Identify which cell holds the provided text, then report its [x, y] central coordinate. 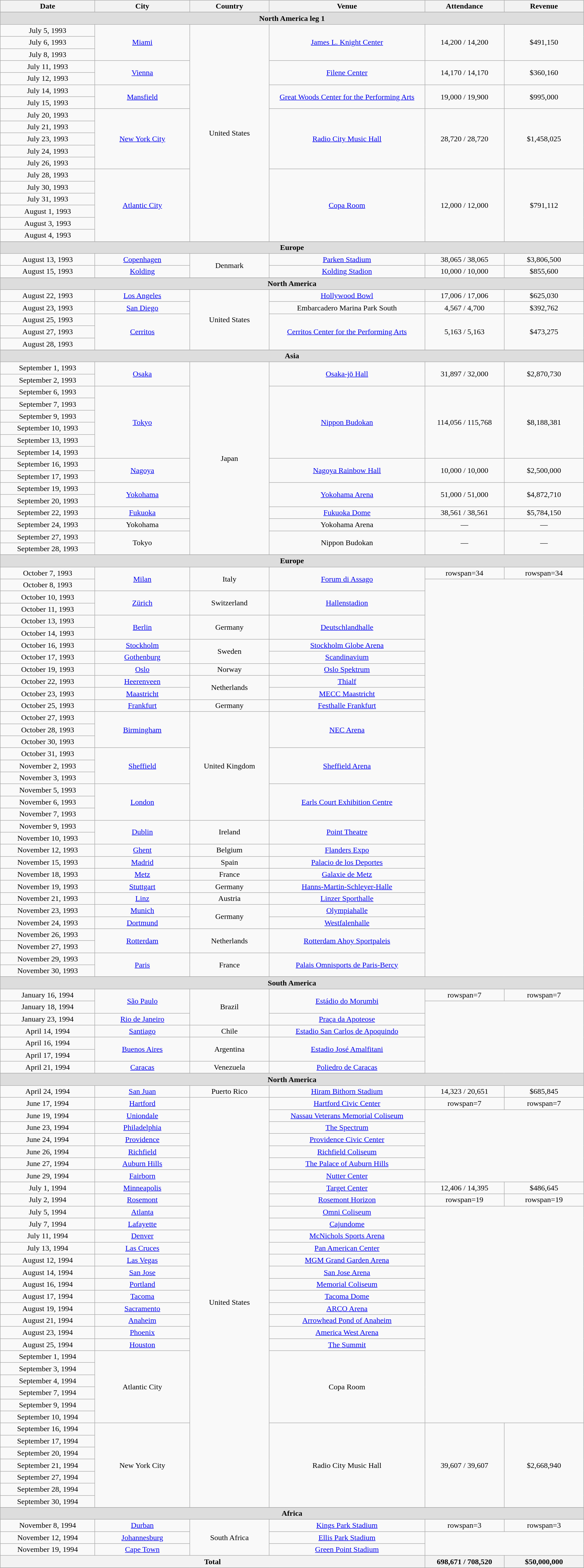
$855,600 [544, 271]
Zürich [143, 603]
$2,500,000 [544, 470]
Stockholm Globe Arena [347, 645]
Philadelphia [143, 1128]
Arrowhead Pond of Anaheim [347, 1321]
Lafayette [143, 1224]
28,720 / 28,720 [464, 139]
November 7, 1993 [48, 814]
$491,150 [544, 42]
August 21, 1994 [48, 1321]
Sacramento [143, 1309]
September 22, 1993 [48, 513]
James L. Knight Center [347, 42]
October 14, 1993 [48, 633]
South Africa [229, 1538]
Venue [347, 6]
South America [292, 983]
Caracas [143, 1067]
The Spectrum [347, 1128]
June 29, 1994 [48, 1176]
Nagoya Rainbow Hall [347, 470]
Frankfurt [143, 705]
July 2, 1994 [48, 1200]
Poliedro de Caracas [347, 1067]
September 13, 1993 [48, 440]
September 7, 1993 [48, 404]
September 17, 1994 [48, 1441]
July 13, 1994 [48, 1248]
Flanders Expo [347, 850]
November 24, 1993 [48, 923]
Madrid [143, 862]
August 19, 1994 [48, 1309]
Rosemont [143, 1200]
August 23, 1994 [48, 1333]
June 23, 1994 [48, 1128]
August 12, 1994 [48, 1260]
NEC Arena [347, 730]
Rio de Janeiro [143, 1019]
August 3, 1993 [48, 223]
Hartford [143, 1103]
July 6, 1993 [48, 42]
Fukuoka Dome [347, 513]
September 17, 1993 [48, 476]
14,200 / 14,200 [464, 42]
Italy [229, 579]
October 28, 1993 [48, 730]
Stockholm [143, 645]
Cajundome [347, 1224]
November 3, 1993 [48, 778]
Olympiahalle [347, 910]
August 25, 1994 [48, 1345]
November 6, 1993 [48, 802]
Osaka [143, 374]
Hollywood Bowl [347, 296]
July 30, 1993 [48, 187]
$2,870,730 [544, 374]
Pan American Center [347, 1248]
August 15, 1993 [48, 271]
October 11, 1993 [48, 609]
Embarcadero Marina Park South [347, 308]
Cerritos Center for the Performing Arts [347, 332]
September 1, 1994 [48, 1357]
14,323 / 20,651 [464, 1091]
August 23, 1993 [48, 308]
Dortmund [143, 923]
12,000 / 12,000 [464, 205]
Palacio de los Deportes [347, 862]
$625,030 [544, 296]
July 14, 1993 [48, 91]
October 31, 1993 [48, 754]
Mansfield [143, 97]
Richfield Coliseum [347, 1152]
Las Vegas [143, 1260]
Linzer Sporthalle [347, 898]
Galaxie de Metz [347, 874]
September 28, 1993 [48, 549]
4,567 / 4,700 [464, 308]
North America leg 1 [292, 18]
Auburn Hills [143, 1164]
$3,806,500 [544, 259]
Argentina [229, 1049]
July 20, 1993 [48, 115]
Berlin [143, 627]
Miami [143, 42]
November 10, 1993 [48, 838]
38,065 / 38,065 [464, 259]
Spain [229, 862]
September 27, 1994 [48, 1477]
July 12, 1993 [48, 79]
Maastricht [143, 693]
Omni Coliseum [347, 1212]
Metz [143, 874]
$50,000,000 [544, 1562]
November 30, 1993 [48, 971]
39,607 / 39,607 [464, 1465]
Scandinavium [347, 657]
Rotterdam Ahoy Sportpaleis [347, 941]
September 9, 1993 [48, 416]
September 21, 1994 [48, 1465]
Total [213, 1562]
Providence Civic Center [347, 1140]
July 26, 1993 [48, 163]
April 24, 1994 [48, 1091]
The Summit [347, 1345]
April 21, 1994 [48, 1067]
Fairborn [143, 1176]
Asia [292, 356]
Buenos Aires [143, 1049]
September 27, 1993 [48, 537]
MECC Maastricht [347, 693]
Belgium [229, 850]
September 4, 1994 [48, 1381]
November 23, 1993 [48, 910]
July 1, 1994 [48, 1188]
September 1, 1993 [48, 368]
$1,458,025 [544, 139]
Estádio do Morumbi [347, 1001]
Cape Town [143, 1550]
ARCO Arena [347, 1309]
14,170 / 14,170 [464, 73]
April 17, 1994 [48, 1055]
August 28, 1993 [48, 344]
$486,645 [544, 1188]
July 31, 1993 [48, 199]
Estadio San Carlos de Apoquindo [347, 1031]
October 13, 1993 [48, 621]
Richfield [143, 1152]
Birmingham [143, 730]
September 14, 1993 [48, 452]
Target Center [347, 1188]
June 19, 1994 [48, 1115]
Rosemont Horizon [347, 1200]
July 5, 1994 [48, 1212]
Palais Omnisports de Paris-Bercy [347, 965]
August 14, 1994 [48, 1272]
October 25, 1993 [48, 705]
Sheffield Arena [347, 766]
Norway [229, 669]
Kings Park Stadium [347, 1526]
Chile [229, 1031]
July 8, 1993 [48, 54]
17,006 / 17,006 [464, 296]
Puerto Rico [229, 1091]
Nagoya [143, 470]
Great Woods Center for the Performing Arts [347, 97]
Deutschlandhalle [347, 627]
Munich [143, 910]
Austria [229, 898]
July 21, 1993 [48, 127]
Kolding [143, 271]
November 26, 1993 [48, 935]
July 7, 1994 [48, 1224]
September 19, 1993 [48, 488]
October 17, 1993 [48, 657]
Oslo Spektrum [347, 669]
August 22, 1993 [48, 296]
Nutter Center [347, 1176]
August 25, 1993 [48, 320]
June 17, 1994 [48, 1103]
July 11, 1994 [48, 1236]
June 27, 1994 [48, 1164]
July 28, 1993 [48, 175]
October 10, 1993 [48, 597]
Fukuoka [143, 513]
Minneapolis [143, 1188]
Gothenburg [143, 657]
Nassau Veterans Memorial Coliseum [347, 1115]
Vienna [143, 73]
September 16, 1993 [48, 464]
Japan [229, 459]
November 12, 1994 [48, 1538]
Los Angeles [143, 296]
September 20, 1994 [48, 1453]
698,671 / 708,520 [464, 1562]
September 30, 1994 [48, 1501]
August 17, 1994 [48, 1296]
Hiram Bithorn Stadium [347, 1091]
Estadio José Amalfitani [347, 1049]
Milan [143, 579]
August 27, 1993 [48, 332]
July 23, 1993 [48, 139]
Revenue [544, 6]
San Jose Arena [347, 1272]
San Juan [143, 1091]
Earls Court Exhibition Centre [347, 802]
June 24, 1994 [48, 1140]
Date [48, 6]
Denver [143, 1236]
Tacoma [143, 1296]
Parken Stadium [347, 259]
Houston [143, 1345]
Phoenix [143, 1333]
Atlanta [143, 1212]
November 15, 1993 [48, 862]
Stuttgart [143, 886]
Providence [143, 1140]
$5,784,150 [544, 513]
$791,112 [544, 205]
Paris [143, 965]
Copenhagen [143, 259]
$392,762 [544, 308]
September 3, 1994 [48, 1369]
Linz [143, 898]
October 23, 1993 [48, 693]
Green Point Stadium [347, 1550]
November 27, 1993 [48, 947]
October 22, 1993 [48, 681]
Venezuela [229, 1067]
The Palace of Auburn Hills [347, 1164]
April 16, 1994 [48, 1043]
São Paulo [143, 1001]
September 28, 1994 [48, 1489]
Praça da Apoteose [347, 1019]
Festhalle Frankfurt [347, 705]
Dublin [143, 832]
Memorial Coliseum [347, 1284]
November 9, 1993 [48, 826]
November 21, 1993 [48, 898]
October 30, 1993 [48, 742]
19,000 / 19,900 [464, 97]
$4,872,710 [544, 494]
October 8, 1993 [48, 585]
51,000 / 51,000 [464, 494]
September 24, 1993 [48, 525]
November 2, 1993 [48, 766]
$473,275 [544, 332]
$685,845 [544, 1091]
$360,160 [544, 73]
Attendance [464, 6]
September 7, 1994 [48, 1393]
Sheffield [143, 766]
Heerenveen [143, 681]
Brazil [229, 1007]
January 18, 1994 [48, 1007]
July 11, 1993 [48, 67]
September 20, 1993 [48, 500]
July 5, 1993 [48, 30]
October 19, 1993 [48, 669]
MGM Grand Garden Arena [347, 1260]
$2,668,940 [544, 1465]
April 14, 1994 [48, 1031]
Switzerland [229, 603]
McNichols Sports Arena [347, 1236]
Cerritos [143, 332]
38,561 / 38,561 [464, 513]
October 7, 1993 [48, 573]
Thialf [347, 681]
Tacoma Dome [347, 1296]
Las Cruces [143, 1248]
November 19, 1993 [48, 886]
January 23, 1994 [48, 1019]
January 16, 1994 [48, 995]
114,056 / 115,768 [464, 422]
City [143, 6]
August 13, 1993 [48, 259]
June 26, 1994 [48, 1152]
Ellis Park Stadium [347, 1538]
July 24, 1993 [48, 151]
Ireland [229, 832]
Africa [292, 1514]
Rotterdam [143, 941]
August 1, 1993 [48, 211]
Hallenstadion [347, 603]
5,163 / 5,163 [464, 332]
Filene Center [347, 73]
Portland [143, 1284]
Johannesburg [143, 1538]
October 16, 1993 [48, 645]
San Diego [143, 308]
September 6, 1993 [48, 392]
November 8, 1994 [48, 1526]
November 18, 1993 [48, 874]
Country [229, 6]
Anaheim [143, 1321]
Ghent [143, 850]
Sweden [229, 651]
September 2, 1993 [48, 380]
September 10, 1993 [48, 428]
Point Theatre [347, 832]
Denmark [229, 265]
12,406 / 14,395 [464, 1188]
November 5, 1993 [48, 790]
November 29, 1993 [48, 959]
Oslo [143, 669]
San Jose [143, 1272]
Hanns-Martin-Schleyer-Halle [347, 886]
Durban [143, 1526]
Kolding Stadion [347, 271]
Hartford Civic Center [347, 1103]
November 19, 1994 [48, 1550]
Santiago [143, 1031]
September 9, 1994 [48, 1405]
July 15, 1993 [48, 103]
31,897 / 32,000 [464, 374]
Osaka-jō Hall [347, 374]
August 4, 1993 [48, 235]
$8,188,381 [544, 422]
September 16, 1994 [48, 1429]
Forum di Assago [347, 579]
September 10, 1994 [48, 1417]
America West Arena [347, 1333]
October 27, 1993 [48, 717]
$995,000 [544, 97]
Uniondale [143, 1115]
London [143, 802]
Westfalenhalle [347, 923]
November 12, 1993 [48, 850]
August 16, 1994 [48, 1284]
United Kingdom [229, 766]
